Locate the cell with the specified text and output its (X, Y) center coordinate. 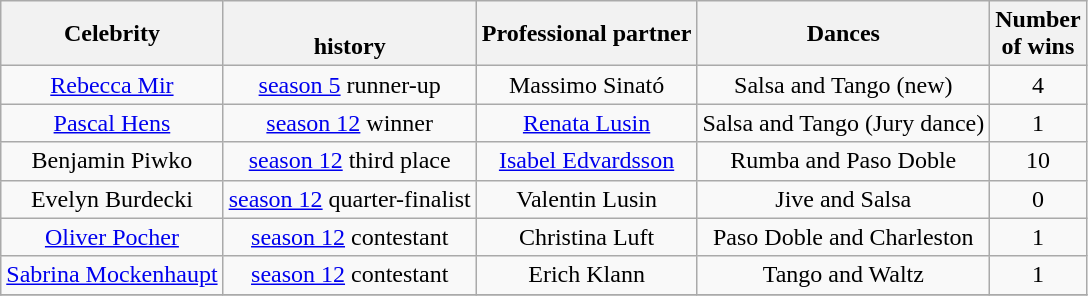
Tango and Waltz (844, 275)
season 5 runner-up (350, 85)
Salsa and Tango (new) (844, 85)
history (350, 34)
Pascal Hens (112, 123)
Paso Doble and Charleston (844, 237)
Celebrity (112, 34)
Isabel Edvardsson (586, 161)
season 12 quarter-finalist (350, 199)
Evelyn Burdecki (112, 199)
Sabrina Mockenhaupt (112, 275)
Renata Lusin (586, 123)
Benjamin Piwko (112, 161)
season 12 third place (350, 161)
Rebecca Mir (112, 85)
Erich Klann (586, 275)
Massimo Sinató (586, 85)
Salsa and Tango (Jury dance) (844, 123)
Professional partner (586, 34)
Oliver Pocher (112, 237)
Christina Luft (586, 237)
Jive and Salsa (844, 199)
Rumba and Paso Doble (844, 161)
Valentin Lusin (586, 199)
10 (1038, 161)
Numberof wins (1038, 34)
4 (1038, 85)
0 (1038, 199)
Dances (844, 34)
season 12 winner (350, 123)
